Identify which cell holds the provided text, then report its (X, Y) central coordinate. 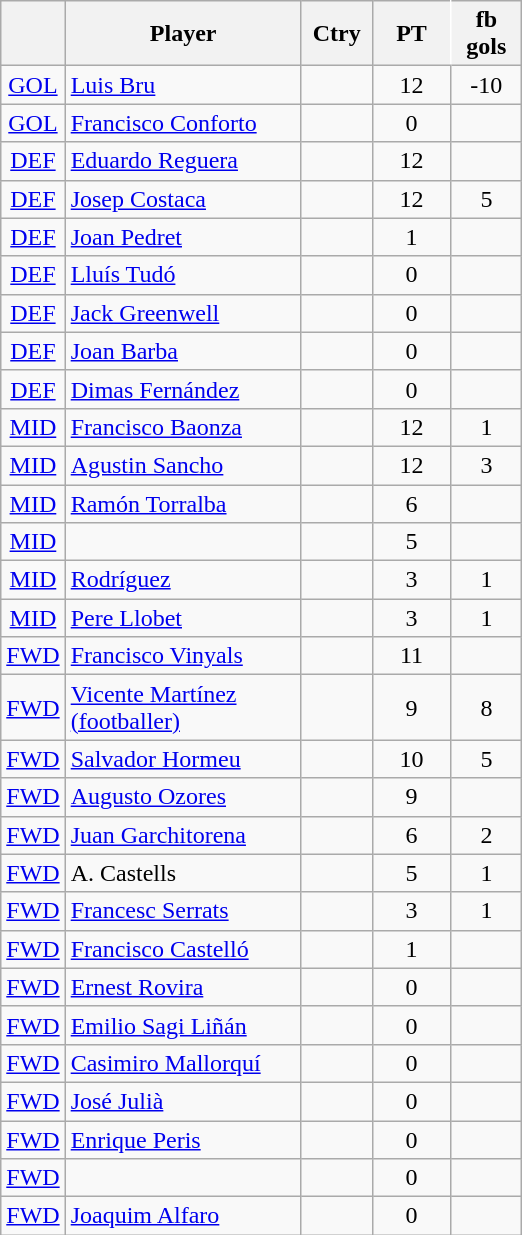
Player (183, 34)
Emilio Sagi Liñán (183, 1025)
Francisco Vinyals (183, 656)
Francisco Conforto (183, 123)
Francisco Baonza (183, 427)
Luis Bru (183, 85)
Augusto Ozores (183, 797)
Joaquim Alfaro (183, 1216)
Ctry (336, 34)
Eduardo Reguera (183, 161)
Jack Greenwell (183, 313)
José Julià (183, 1101)
Josep Costaca (183, 199)
Agustin Sancho (183, 465)
fb gols (486, 34)
Lluís Tudó (183, 275)
Ernest Rovira (183, 987)
PT (412, 34)
Pere Llobet (183, 618)
Francisco Castelló (183, 949)
Salvador Hormeu (183, 759)
Juan Garchitorena (183, 835)
Joan Pedret (183, 237)
-10 (486, 85)
Rodríguez (183, 580)
Casimiro Mallorquí (183, 1063)
Enrique Peris (183, 1139)
Ramón Torralba (183, 503)
11 (412, 656)
Joan Barba (183, 351)
8 (486, 708)
A. Castells (183, 873)
Vicente Martínez (footballer) (183, 708)
10 (412, 759)
Dimas Fernández (183, 389)
Francesc Serrats (183, 911)
2 (486, 835)
